Identify which cell holds the provided text, then report its (x, y) central coordinate. 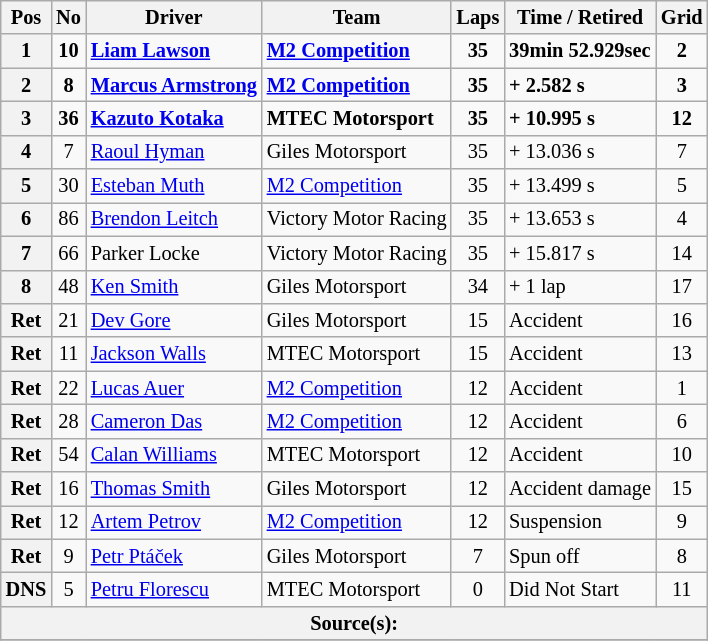
+ 13.036 s (580, 152)
+ 15.817 s (580, 253)
Jackson Walls (174, 354)
Driver (174, 17)
Accident damage (580, 489)
30 (68, 186)
Time / Retired (580, 17)
21 (68, 320)
Laps (478, 17)
Did Not Start (580, 589)
Petr Ptáček (174, 556)
+ 10.995 s (580, 118)
48 (68, 287)
DNS (26, 589)
No (68, 17)
Petru Florescu (174, 589)
Raoul Hyman (174, 152)
Source(s): (354, 623)
Liam Lawson (174, 51)
Suspension (580, 522)
Esteban Muth (174, 186)
Pos (26, 17)
+ 1 lap (580, 287)
Dev Gore (174, 320)
Calan Williams (174, 455)
0 (478, 589)
Thomas Smith (174, 489)
Marcus Armstrong (174, 85)
Brendon Leitch (174, 219)
Team (357, 17)
Kazuto Kotaka (174, 118)
28 (68, 421)
17 (682, 287)
Cameron Das (174, 421)
Ken Smith (174, 287)
+ 2.582 s (580, 85)
Artem Petrov (174, 522)
22 (68, 388)
Parker Locke (174, 253)
Lucas Auer (174, 388)
+ 13.653 s (580, 219)
Spun off (580, 556)
13 (682, 354)
34 (478, 287)
14 (682, 253)
39min 52.929sec (580, 51)
54 (68, 455)
66 (68, 253)
+ 13.499 s (580, 186)
Grid (682, 17)
36 (68, 118)
86 (68, 219)
